Extract the (X, Y) coordinate from the center of the cell holding the provided text.  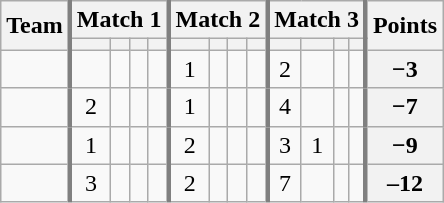
−3 (404, 69)
Points (404, 26)
−9 (404, 145)
Match 3 (316, 20)
Team (36, 26)
4 (284, 107)
−7 (404, 107)
–12 (404, 183)
Match 2 (218, 20)
7 (284, 183)
Match 1 (120, 20)
